Scan for the cell matching the given text and deliver its (x, y) coordinate at center. 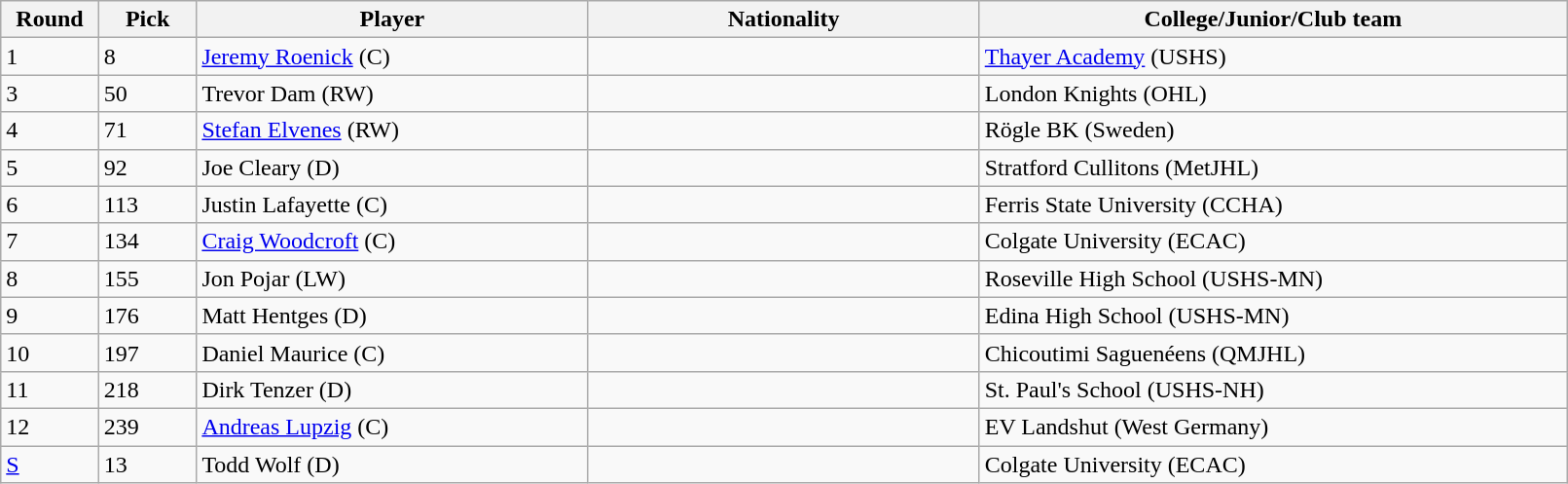
Thayer Academy (USHS) (1273, 56)
Stratford Cullitons (MetJHL) (1273, 168)
Roseville High School (USHS-MN) (1273, 279)
Trevor Dam (RW) (392, 93)
134 (148, 242)
1 (51, 56)
5 (51, 168)
Andreas Lupzig (C) (392, 427)
S (51, 465)
50 (148, 93)
St. Paul's School (USHS-NH) (1273, 390)
6 (51, 205)
4 (51, 130)
Nationality (784, 19)
155 (148, 279)
12 (51, 427)
3 (51, 93)
113 (148, 205)
71 (148, 130)
Edina High School (USHS-MN) (1273, 316)
Joe Cleary (D) (392, 168)
Stefan Elvenes (RW) (392, 130)
239 (148, 427)
Matt Hentges (D) (392, 316)
Pick (148, 19)
EV Landshut (West Germany) (1273, 427)
9 (51, 316)
218 (148, 390)
92 (148, 168)
Chicoutimi Saguenéens (QMJHL) (1273, 353)
London Knights (OHL) (1273, 93)
College/Junior/Club team (1273, 19)
Ferris State University (CCHA) (1273, 205)
Rögle BK (Sweden) (1273, 130)
Craig Woodcroft (C) (392, 242)
Daniel Maurice (C) (392, 353)
7 (51, 242)
10 (51, 353)
Todd Wolf (D) (392, 465)
Player (392, 19)
Jeremy Roenick (C) (392, 56)
Justin Lafayette (C) (392, 205)
176 (148, 316)
Dirk Tenzer (D) (392, 390)
197 (148, 353)
Round (51, 19)
11 (51, 390)
Jon Pojar (LW) (392, 279)
13 (148, 465)
